Locate the cell with the specified text and output its [x, y] center coordinate. 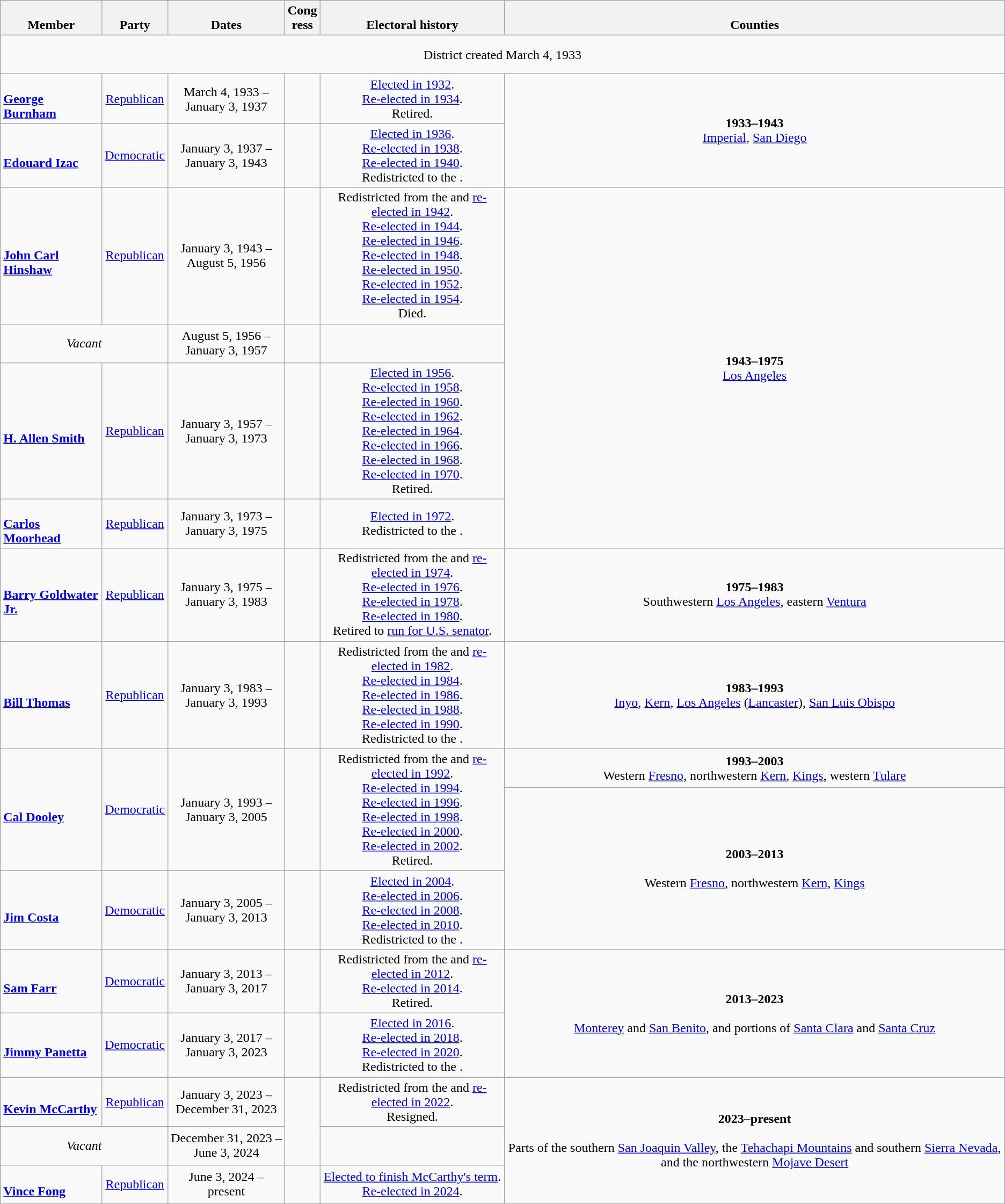
2003–2013Western Fresno, northwestern Kern, Kings [755, 868]
January 3, 1983 –January 3, 1993 [227, 695]
Bill Thomas [52, 695]
January 3, 1943 –August 5, 1956 [227, 256]
Cal Dooley [52, 810]
Redistricted from the and re-elected in 1982.Re-elected in 1984.Re-elected in 1986.Re-elected in 1988.Re-elected in 1990.Redistricted to the . [412, 695]
August 5, 1956 –January 3, 1957 [227, 343]
District created March 4, 1933 [502, 55]
Redistricted from the and re-elected in 2022.Resigned. [412, 1102]
Kevin McCarthy [52, 1102]
Party [135, 18]
Electoral history [412, 18]
January 3, 2013 –January 3, 2017 [227, 981]
December 31, 2023 –June 3, 2024 [227, 1146]
Carlos Moorhead [52, 524]
January 3, 2005 –January 3, 2013 [227, 910]
2013–2023Monterey and San Benito, and portions of Santa Clara and Santa Cruz [755, 1013]
1943–1975Los Angeles [755, 368]
Elected in 1932.Re-elected in 1934.Retired. [412, 99]
Elected in 2016.Re-elected in 2018.Re-elected in 2020.Redistricted to the . [412, 1045]
Sam Farr [52, 981]
January 3, 2017 –January 3, 2023 [227, 1045]
Elected in 1972.Redistricted to the . [412, 524]
January 3, 1973 –January 3, 1975 [227, 524]
1975–1983Southwestern Los Angeles, eastern Ventura [755, 595]
Elected in 2004.Re-elected in 2006.Re-elected in 2008.Re-elected in 2010.Redistricted to the . [412, 910]
Jim Costa [52, 910]
March 4, 1933 –January 3, 1937 [227, 99]
Redistricted from the and re-elected in 1992.Re-elected in 1994.Re-elected in 1996.Re-elected in 1998.Re-elected in 2000.Re-elected in 2002.Retired. [412, 810]
Elected to finish McCarthy's term.Re-elected in 2024. [412, 1185]
Member [52, 18]
Edouard Izac [52, 156]
Redistricted from the and re-elected in 2012.Re-elected in 2014.Retired. [412, 981]
1933–1943Imperial, San Diego [755, 131]
Congress [302, 18]
1993–2003Western Fresno, northwestern Kern, Kings, western Tulare [755, 768]
1983–1993Inyo, Kern, Los Angeles (Lancaster), San Luis Obispo [755, 695]
Vince Fong [52, 1185]
Counties [755, 18]
Dates [227, 18]
Jimmy Panetta [52, 1045]
January 3, 1957 –January 3, 1973 [227, 431]
January 3, 2023 –December 31, 2023 [227, 1102]
January 3, 1975 –January 3, 1983 [227, 595]
2023–presentParts of the southern San Joaquin Valley, the Tehachapi Mountains and southern Sierra Nevada, and the northwestern Mojave Desert [755, 1141]
George Burnham [52, 99]
Elected in 1936.Re-elected in 1938.Re-elected in 1940.Redistricted to the . [412, 156]
Barry Goldwater Jr. [52, 595]
January 3, 1937 –January 3, 1943 [227, 156]
June 3, 2024 –present [227, 1185]
H. Allen Smith [52, 431]
John Carl Hinshaw [52, 256]
January 3, 1993 –January 3, 2005 [227, 810]
Redistricted from the and re-elected in 1974.Re-elected in 1976.Re-elected in 1978.Re-elected in 1980.Retired to run for U.S. senator. [412, 595]
